Locate the cell with the specified text and output its [X, Y] center coordinate. 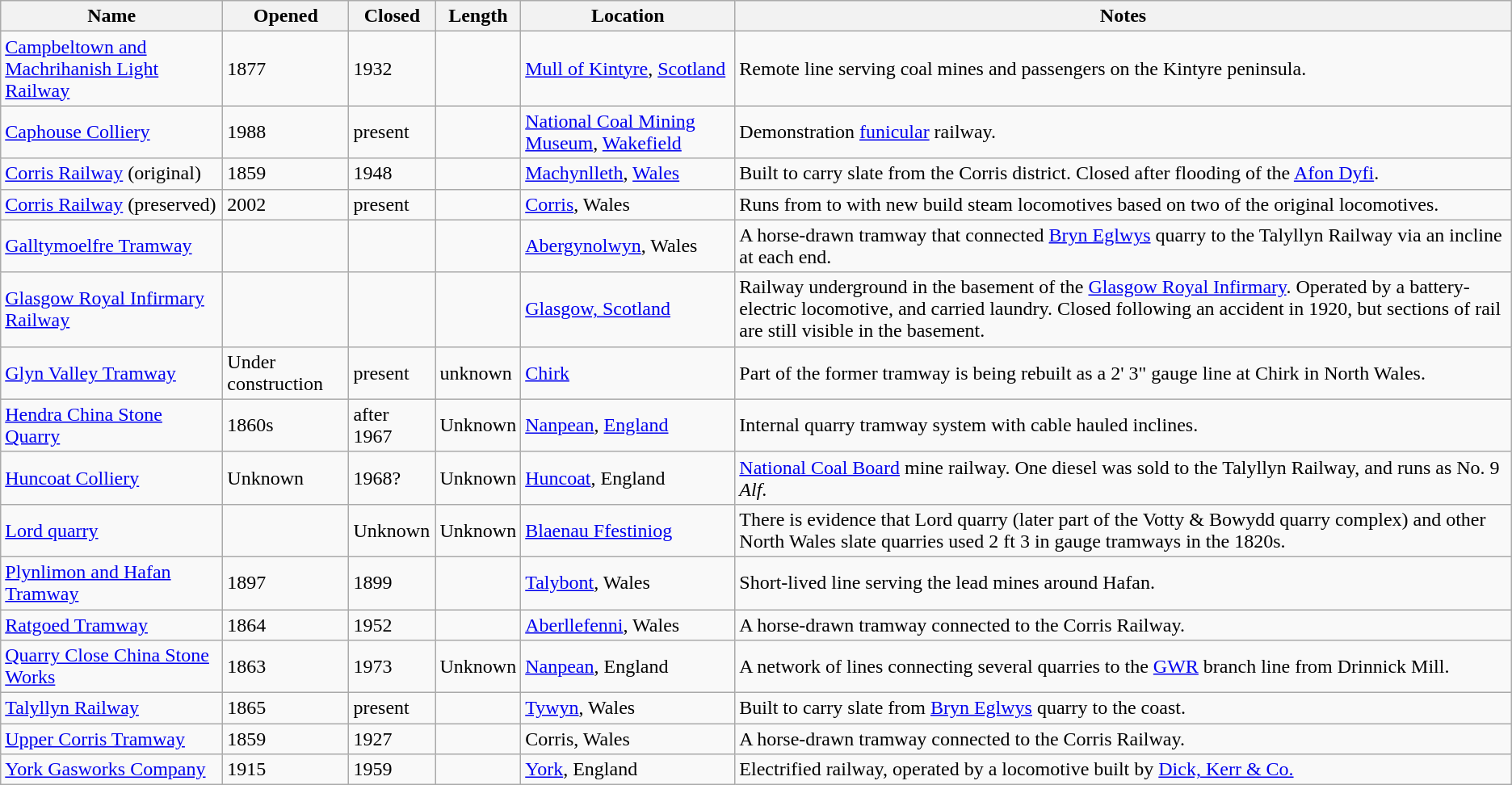
Mull of Kintyre, Scotland [628, 69]
1860s [286, 425]
1959 [393, 770]
Abergynolwyn, Wales [628, 246]
Corris Railway (preserved) [111, 204]
Aberllefenni, Wales [628, 624]
1973 [393, 667]
Plynlimon and Hafan Tramway [111, 583]
Remote line serving coal mines and passengers on the Kintyre peninsula. [1123, 69]
Corris Railway (original) [111, 174]
Chirk [628, 373]
Opened [286, 16]
1915 [286, 770]
Short-lived line serving the lead mines around Hafan. [1123, 583]
1948 [393, 174]
Talyllyn Railway [111, 708]
Runs from to with new build steam locomotives based on two of the original locomotives. [1123, 204]
York Gasworks Company [111, 770]
Hendra China Stone Quarry [111, 425]
Machynlleth, Wales [628, 174]
York, England [628, 770]
Quarry Close China Stone Works [111, 667]
Built to carry slate from the Corris district. Closed after flooding of the Afon Dyfi. [1123, 174]
unknown [478, 373]
Upper Corris Tramway [111, 739]
1927 [393, 739]
Talybont, Wales [628, 583]
Tywyn, Wales [628, 708]
Closed [393, 16]
Electrified railway, operated by a locomotive built by Dick, Kerr & Co. [1123, 770]
Built to carry slate from Bryn Eglwys quarry to the coast. [1123, 708]
1968? [393, 478]
Blaenau Ffestiniog [628, 530]
1899 [393, 583]
Demonstration funicular railway. [1123, 132]
National Coal Board mine railway. One diesel was sold to the Talyllyn Railway, and runs as No. 9 Alf. [1123, 478]
Glyn Valley Tramway [111, 373]
A network of lines connecting several quarries to the GWR branch line from Drinnick Mill. [1123, 667]
1988 [286, 132]
1932 [393, 69]
after 1967 [393, 425]
Galltymoelfre Tramway [111, 246]
Notes [1123, 16]
Internal quarry tramway system with cable hauled inclines. [1123, 425]
Part of the former tramway is being rebuilt as a 2' 3" gauge line at Chirk in North Wales. [1123, 373]
1864 [286, 624]
2002 [286, 204]
Campbeltown and Machrihanish Light Railway [111, 69]
Huncoat Colliery [111, 478]
Glasgow Royal Infirmary Railway [111, 309]
Name [111, 16]
1863 [286, 667]
Caphouse Colliery [111, 132]
A horse-drawn tramway that connected Bryn Eglwys quarry to the Talyllyn Railway via an incline at each end. [1123, 246]
1897 [286, 583]
Lord quarry [111, 530]
Huncoat, England [628, 478]
Glasgow, Scotland [628, 309]
Under construction [286, 373]
Ratgoed Tramway [111, 624]
National Coal Mining Museum, Wakefield [628, 132]
1952 [393, 624]
Location [628, 16]
1865 [286, 708]
Length [478, 16]
1877 [286, 69]
